Return the (x, y) coordinate for the center point of the cell that contains the specified text.  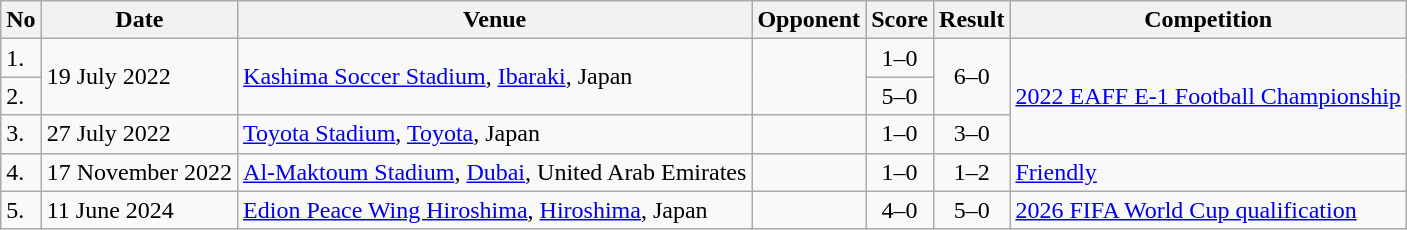
No (21, 20)
Competition (1208, 20)
2. (21, 96)
Al-Maktoum Stadium, Dubai, United Arab Emirates (495, 172)
Date (139, 20)
4. (21, 172)
3. (21, 134)
Edion Peace Wing Hiroshima, Hiroshima, Japan (495, 210)
1–2 (972, 172)
Score (900, 20)
27 July 2022 (139, 134)
11 June 2024 (139, 210)
4–0 (900, 210)
17 November 2022 (139, 172)
1. (21, 58)
5. (21, 210)
Kashima Soccer Stadium, Ibaraki, Japan (495, 77)
Result (972, 20)
3–0 (972, 134)
2026 FIFA World Cup qualification (1208, 210)
6–0 (972, 77)
Opponent (809, 20)
19 July 2022 (139, 77)
2022 EAFF E-1 Football Championship (1208, 96)
Venue (495, 20)
Friendly (1208, 172)
Toyota Stadium, Toyota, Japan (495, 134)
